Scan for the cell matching the given text and deliver its [x, y] coordinate at center. 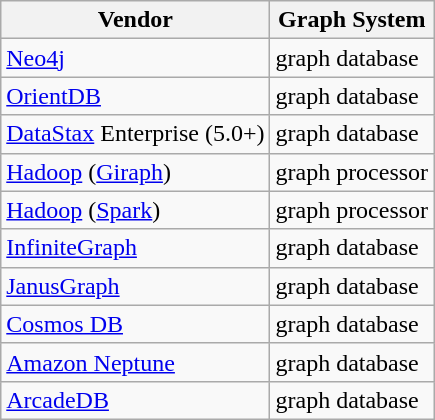
Hadoop (Giraph) [136, 172]
Neo4j [136, 58]
Graph System [352, 20]
OrientDB [136, 96]
Hadoop (Spark) [136, 210]
Vendor [136, 20]
Cosmos DB [136, 324]
InfiniteGraph [136, 248]
Amazon Neptune [136, 362]
DataStax Enterprise (5.0+) [136, 134]
JanusGraph [136, 286]
ArcadeDB [136, 400]
